Scan for the cell matching the given text and deliver its (X, Y) coordinate at center. 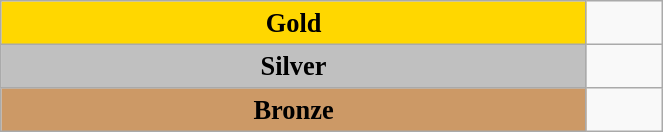
Bronze (294, 109)
Silver (294, 66)
Gold (294, 22)
